Capture the cell that displays the provided text and extract its (x, y) central coordinate. 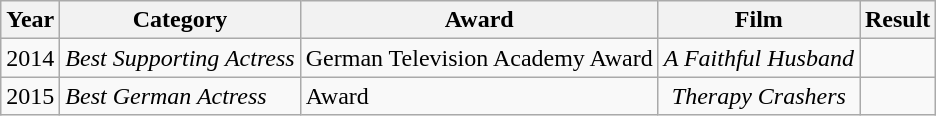
Best German Actress (180, 96)
Best Supporting Actress (180, 58)
Category (180, 20)
Result (898, 20)
Therapy Crashers (758, 96)
2015 (30, 96)
Year (30, 20)
Film (758, 20)
A Faithful Husband (758, 58)
German Television Academy Award (479, 58)
2014 (30, 58)
